Scan for the cell matching the given text and deliver its (X, Y) coordinate at center. 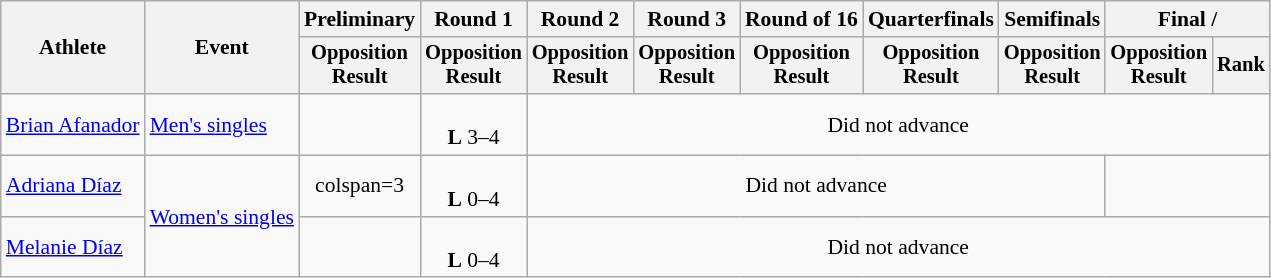
Round 1 (474, 19)
Preliminary (360, 19)
Rank (1241, 66)
Athlete (73, 48)
Semifinals (1052, 19)
L 3–4 (474, 124)
colspan=3 (360, 186)
Round of 16 (802, 19)
Men's singles (222, 124)
Adriana Díaz (73, 186)
Quarterfinals (931, 19)
Event (222, 48)
Round 3 (686, 19)
Melanie Díaz (73, 248)
Women's singles (222, 217)
Brian Afanador (73, 124)
Round 2 (580, 19)
Final / (1187, 19)
